Determine the (x, y) coordinate at the center of the cell enclosing the given text.  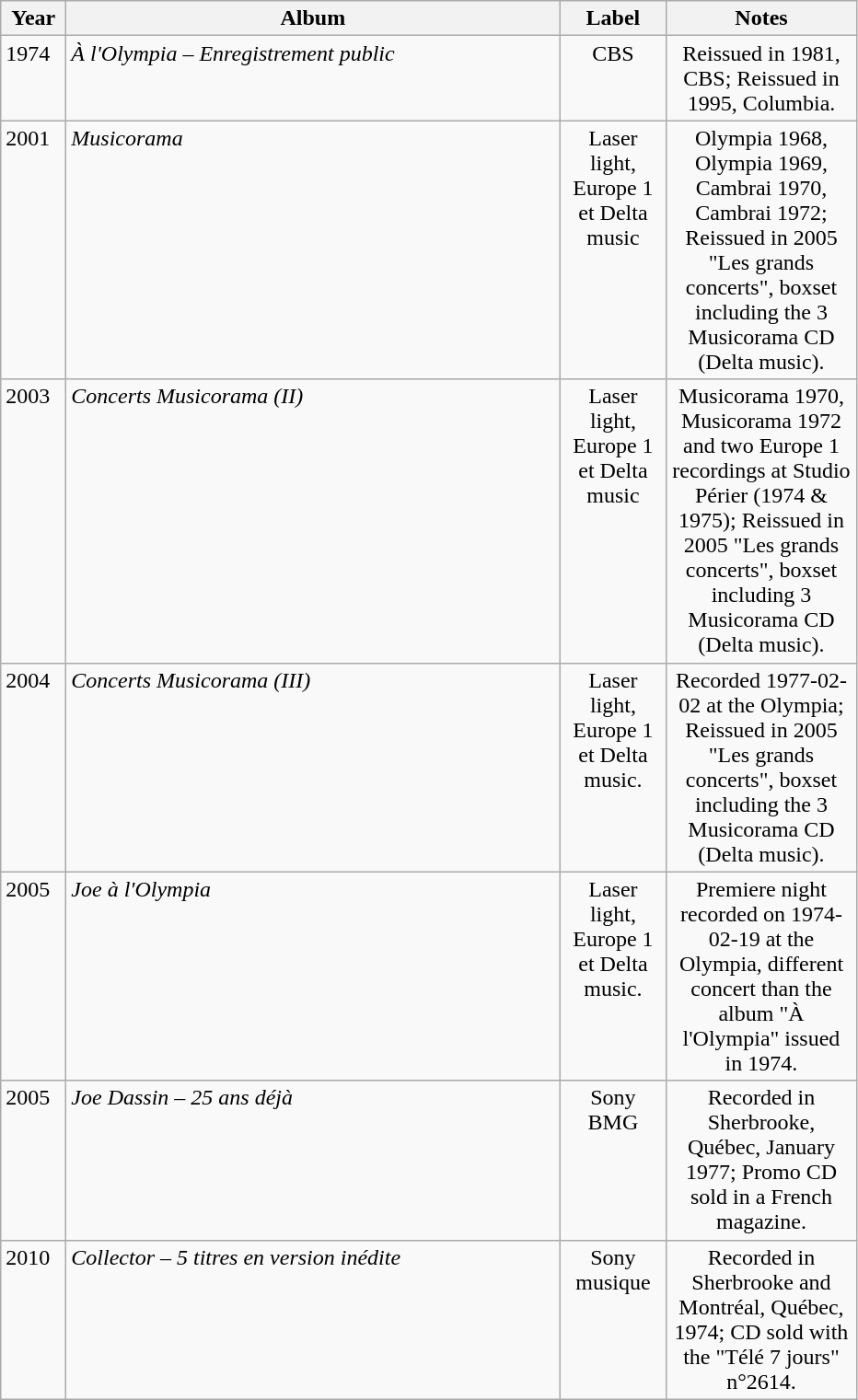
Sony BMG (613, 1160)
Sony musique (613, 1320)
Olympia 1968, Olympia 1969, Cambrai 1970, Cambrai 1972; Reissued in 2005 "Les grands concerts", boxset including the 3 Musicorama CD (Delta music). (761, 250)
Collector – 5 titres en version inédite (313, 1320)
Album (313, 18)
1974 (33, 78)
2004 (33, 768)
Reissued in 1981, CBS; Reissued in 1995, Columbia. (761, 78)
À l'Olympia – Enregistrement public (313, 78)
Label (613, 18)
Joe Dassin – 25 ans déjà (313, 1160)
Musicorama (313, 250)
Recorded 1977-02-02 at the Olympia; Reissued in 2005 "Les grands concerts", boxset including the 3 Musicorama CD (Delta music). (761, 768)
Premiere night recorded on 1974-02-19 at the Olympia, different concert than the album "À l'Olympia" issued in 1974. (761, 976)
Concerts Musicorama (II) (313, 521)
Concerts Musicorama (III) (313, 768)
Year (33, 18)
2003 (33, 521)
Joe à l'Olympia (313, 976)
Notes (761, 18)
Recorded in Sherbrooke and Montréal, Québec, 1974; CD sold with the "Télé 7 jours" n°2614. (761, 1320)
2010 (33, 1320)
CBS (613, 78)
Recorded in Sherbrooke, Québec, January 1977; Promo CD sold in a French magazine. (761, 1160)
2001 (33, 250)
